Output the [X, Y] coordinate of the center of the cell containing the given text.  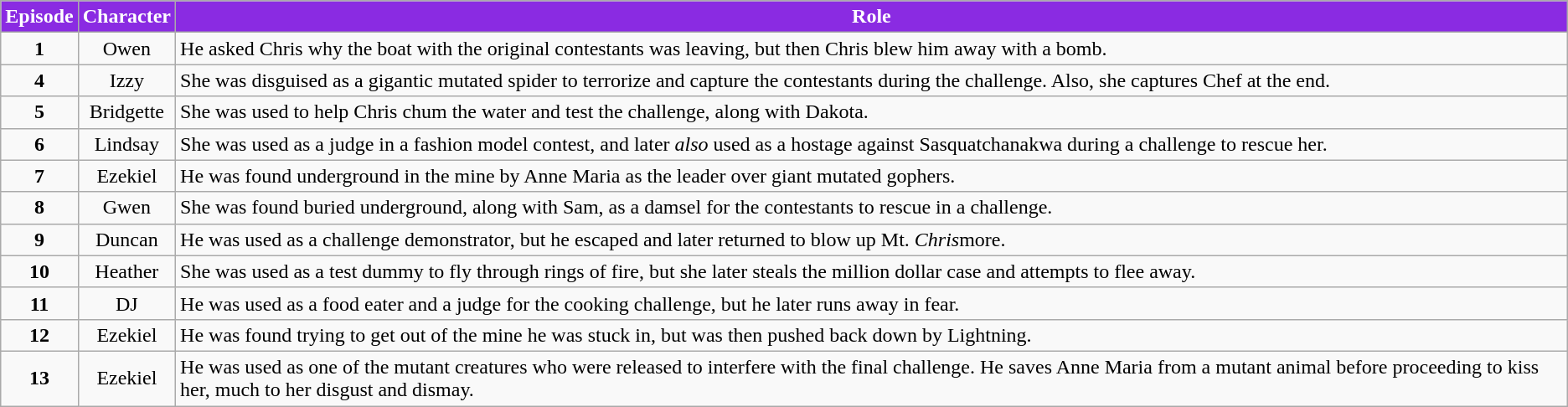
8 [39, 208]
Gwen [126, 208]
She was used as a judge in a fashion model contest, and later also used as a hostage against Sasquatchanakwa during a challenge to rescue her. [872, 144]
11 [39, 303]
He asked Chris why the boat with the original contestants was leaving, but then Chris blew him away with a bomb. [872, 49]
13 [39, 379]
6 [39, 144]
4 [39, 80]
7 [39, 176]
Duncan [126, 240]
Owen [126, 49]
Bridgette [126, 112]
She was used to help Chris chum the water and test the challenge, along with Dakota. [872, 112]
She was found buried underground, along with Sam, as a damsel for the contestants to rescue in a challenge. [872, 208]
He was used as a challenge demonstrator, but he escaped and later returned to blow up Mt. Chrismore. [872, 240]
10 [39, 271]
Role [872, 17]
He was found trying to get out of the mine he was stuck in, but was then pushed back down by Lightning. [872, 335]
He was found underground in the mine by Anne Maria as the leader over giant mutated gophers. [872, 176]
Episode [39, 17]
She was disguised as a gigantic mutated spider to terrorize and capture the contestants during the challenge. Also, she captures Chef at the end. [872, 80]
Izzy [126, 80]
Lindsay [126, 144]
He was used as a food eater and a judge for the cooking challenge, but he later runs away in fear. [872, 303]
9 [39, 240]
DJ [126, 303]
Character [126, 17]
She was used as a test dummy to fly through rings of fire, but she later steals the million dollar case and attempts to flee away. [872, 271]
5 [39, 112]
Heather [126, 271]
1 [39, 49]
12 [39, 335]
